Output the [X, Y] coordinate of the center of the cell containing the given text.  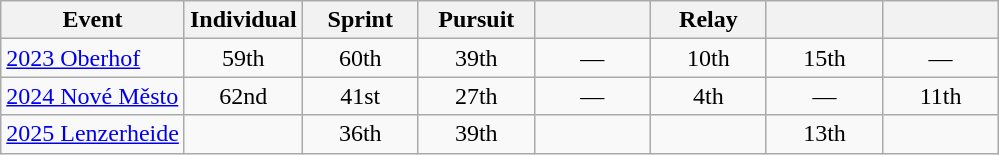
60th [360, 58]
Individual [243, 20]
27th [476, 96]
2024 Nové Město [93, 96]
62nd [243, 96]
4th [708, 96]
Relay [708, 20]
59th [243, 58]
36th [360, 134]
11th [941, 96]
13th [824, 134]
2025 Lenzerheide [93, 134]
41st [360, 96]
Event [93, 20]
2023 Oberhof [93, 58]
Pursuit [476, 20]
Sprint [360, 20]
10th [708, 58]
15th [824, 58]
